Provide the (x, y) coordinate of the cell's center where the given text is located.  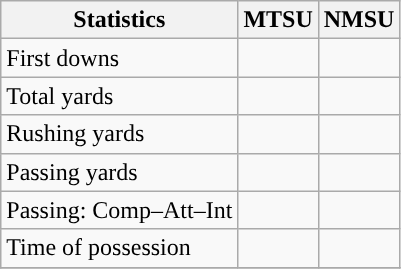
Total yards (120, 96)
Passing: Comp–Att–Int (120, 210)
Rushing yards (120, 134)
First downs (120, 58)
MTSU (278, 20)
Statistics (120, 20)
NMSU (359, 20)
Time of possession (120, 248)
Passing yards (120, 172)
